Output the (x, y) coordinate of the center of the cell containing the given text.  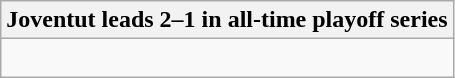
Joventut leads 2–1 in all-time playoff series (227, 20)
